Detect which cell encompasses the target text, then output its [x, y] center coordinate. 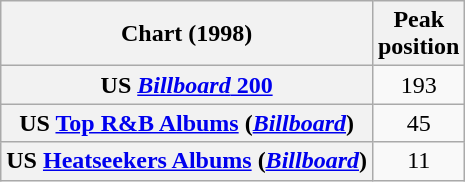
Chart (1998) [187, 34]
US Heatseekers Albums (Billboard) [187, 161]
US Top R&B Albums (Billboard) [187, 123]
11 [418, 161]
45 [418, 123]
193 [418, 85]
US Billboard 200 [187, 85]
Peak position [418, 34]
